For the text-containing cell, return its midpoint in [x, y] coordinate format. 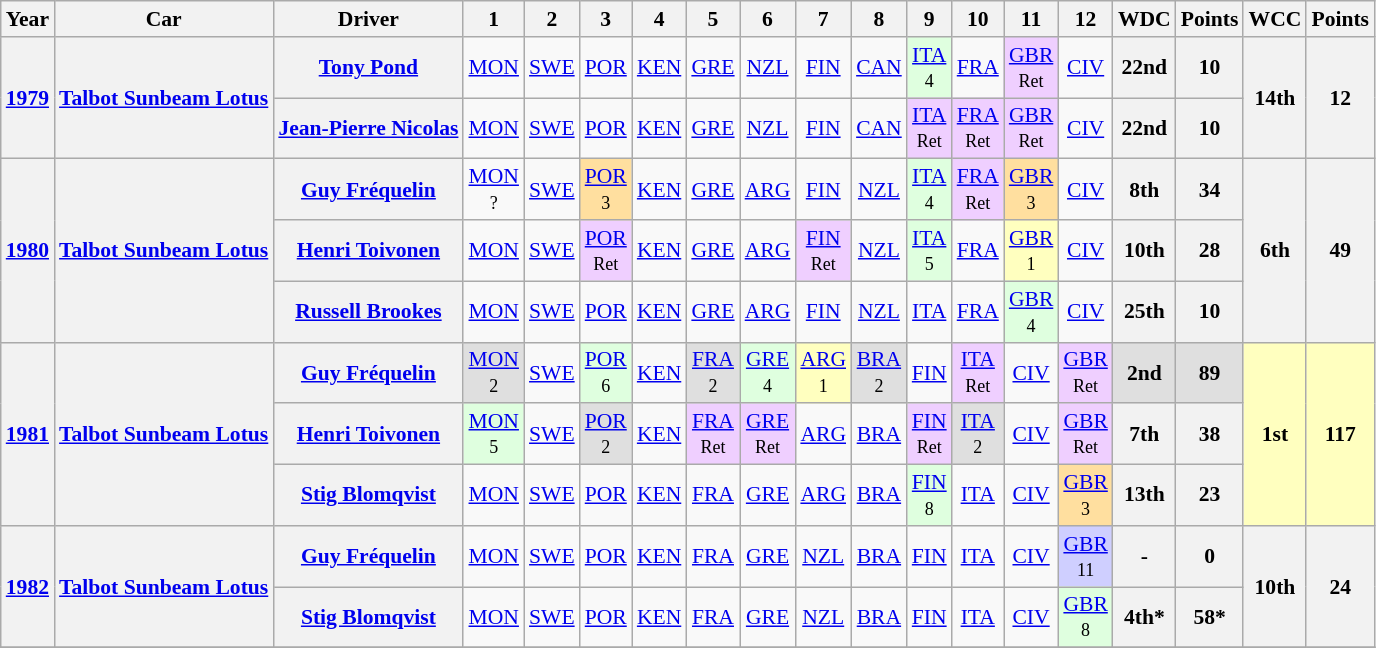
POR2 [606, 434]
PORRet [606, 250]
117 [1340, 434]
9 [930, 19]
1982 [28, 587]
23 [1210, 496]
1980 [28, 250]
Russell Brookes [368, 312]
Driver [368, 19]
0 [1210, 556]
8 [879, 19]
WDC [1144, 19]
ITA2 [978, 434]
POR3 [606, 190]
24 [1340, 587]
58* [1210, 618]
28 [1210, 250]
Jean-Pierre Nicolas [368, 128]
4 [659, 19]
GBR8 [1086, 618]
BRA2 [879, 372]
8th [1144, 190]
MON5 [494, 434]
49 [1340, 250]
WCC [1274, 19]
1979 [28, 98]
4th* [1144, 618]
14th [1274, 98]
89 [1210, 372]
38 [1210, 434]
2nd [1144, 372]
Car [164, 19]
13th [1144, 496]
GBR11 [1086, 556]
GRERet [768, 434]
11 [1032, 19]
Year [28, 19]
ARG1 [823, 372]
34 [1210, 190]
POR6 [606, 372]
25th [1144, 312]
1 [494, 19]
2 [552, 19]
GBR4 [1032, 312]
6th [1274, 250]
ITA5 [930, 250]
Tony Pond [368, 68]
FRA2 [712, 372]
1981 [28, 434]
5 [712, 19]
FIN8 [930, 496]
3 [606, 19]
6 [768, 19]
- [1144, 556]
7 [823, 19]
7th [1144, 434]
GRE4 [768, 372]
MON? [494, 190]
MON2 [494, 372]
GBR1 [1032, 250]
1st [1274, 434]
